Return the [X, Y] coordinate for the center point of the cell that contains the specified text.  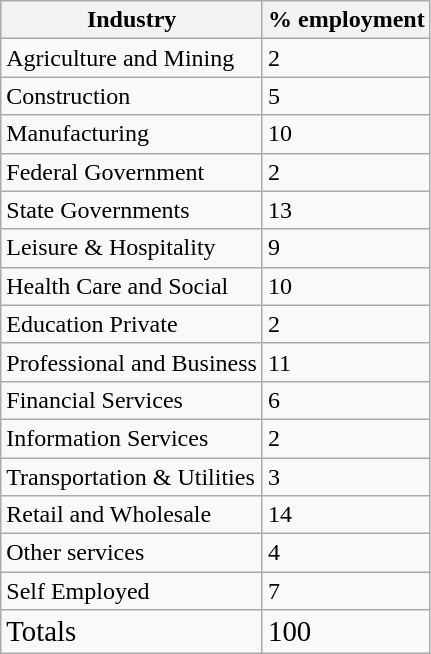
Financial Services [132, 400]
7 [346, 591]
Manufacturing [132, 134]
Health Care and Social [132, 286]
9 [346, 248]
Industry [132, 20]
% employment [346, 20]
3 [346, 477]
Federal Government [132, 172]
Leisure & Hospitality [132, 248]
Information Services [132, 438]
Retail and Wholesale [132, 515]
13 [346, 210]
State Governments [132, 210]
Professional and Business [132, 362]
Transportation & Utilities [132, 477]
Self Employed [132, 591]
Totals [132, 632]
Construction [132, 96]
Agriculture and Mining [132, 58]
Education Private [132, 324]
Other services [132, 553]
4 [346, 553]
100 [346, 632]
6 [346, 400]
14 [346, 515]
11 [346, 362]
5 [346, 96]
